From the cell containing the given text, extract its center point as (x, y) coordinate. 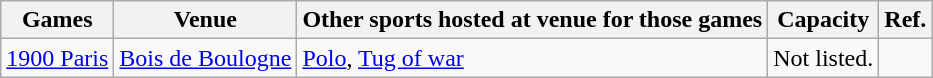
Polo, Tug of war (532, 58)
Other sports hosted at venue for those games (532, 20)
Not listed. (824, 58)
Games (58, 20)
Bois de Boulogne (206, 58)
Ref. (906, 20)
Venue (206, 20)
1900 Paris (58, 58)
Capacity (824, 20)
